Extract the (X, Y) coordinate from the center of the cell holding the provided text.  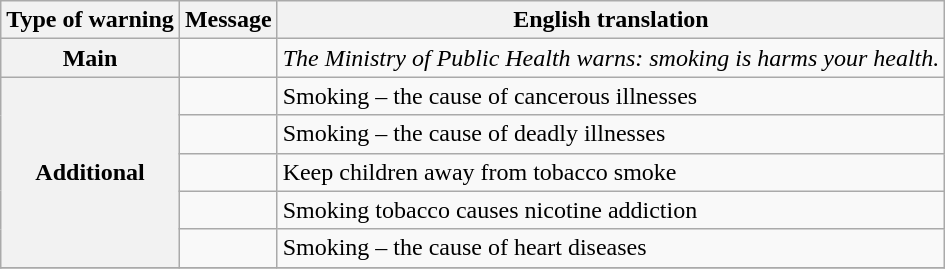
English translation (611, 20)
Message (228, 20)
Main (90, 58)
Smoking – the cause of deadly illnesses (611, 134)
The Ministry of Public Health warns: smoking is harms your health. (611, 58)
Type of warning (90, 20)
Smoking tobacco causes nicotine addiction (611, 210)
Smoking – the cause of cancerous illnesses (611, 96)
Keep children away from tobacco smoke (611, 172)
Additional (90, 172)
Smoking – the cause of heart diseases (611, 248)
